Capture the cell that displays the provided text and extract its (x, y) central coordinate. 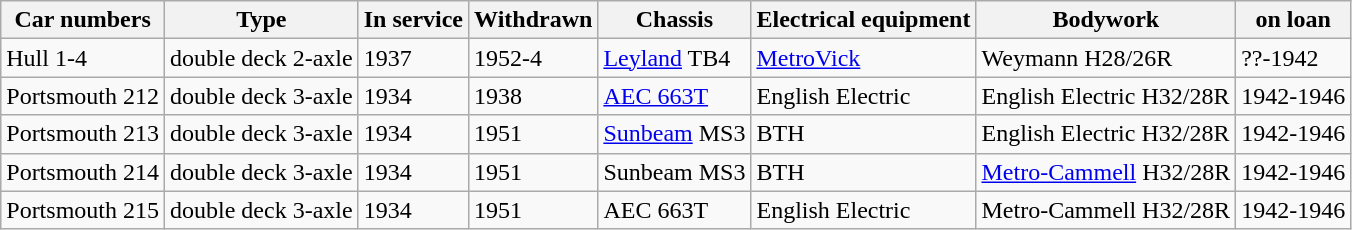
Chassis (674, 20)
MetroVick (864, 58)
Portsmouth 215 (83, 210)
on loan (1294, 20)
double deck 2-axle (262, 58)
Leyland TB4 (674, 58)
Portsmouth 213 (83, 134)
??-1942 (1294, 58)
Electrical equipment (864, 20)
Withdrawn (534, 20)
Car numbers (83, 20)
1952-4 (534, 58)
Portsmouth 214 (83, 172)
1938 (534, 96)
Hull 1-4 (83, 58)
Type (262, 20)
Portsmouth 212 (83, 96)
In service (413, 20)
1937 (413, 58)
Weymann H28/26R (1106, 58)
Bodywork (1106, 20)
